Output the (x, y) coordinate of the center of the cell containing the given text.  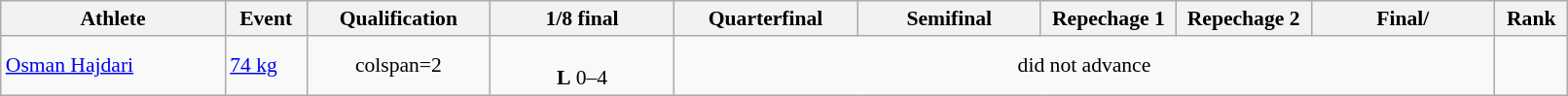
L 0–4 (582, 66)
Qualification (399, 18)
Repechage 1 (1108, 18)
1/8 final (582, 18)
Osman Hajdari (113, 66)
Rank (1532, 18)
Repechage 2 (1244, 18)
74 kg (266, 66)
Athlete (113, 18)
Event (266, 18)
colspan=2 (399, 66)
Semifinal (950, 18)
did not advance (1084, 66)
Final/ (1404, 18)
Quarterfinal (765, 18)
